Return the (X, Y) coordinate for the center point of the cell that contains the specified text.  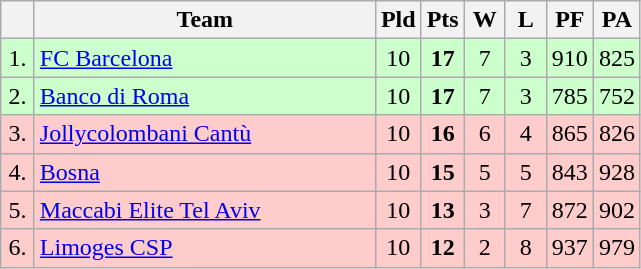
910 (570, 58)
752 (616, 96)
4 (526, 134)
928 (616, 172)
6 (484, 134)
865 (570, 134)
4. (18, 172)
785 (570, 96)
13 (442, 210)
902 (616, 210)
825 (616, 58)
Maccabi Elite Tel Aviv (204, 210)
872 (570, 210)
16 (442, 134)
PF (570, 20)
Jollycolombani Cantù (204, 134)
937 (570, 248)
W (484, 20)
PA (616, 20)
Bosna (204, 172)
Pts (442, 20)
843 (570, 172)
Pld (398, 20)
979 (616, 248)
15 (442, 172)
12 (442, 248)
2. (18, 96)
8 (526, 248)
5. (18, 210)
3. (18, 134)
6. (18, 248)
Banco di Roma (204, 96)
Limoges CSP (204, 248)
L (526, 20)
826 (616, 134)
1. (18, 58)
Team (204, 20)
2 (484, 248)
FC Barcelona (204, 58)
